Search for the cell housing the specified text and yield its [X, Y] center coordinate. 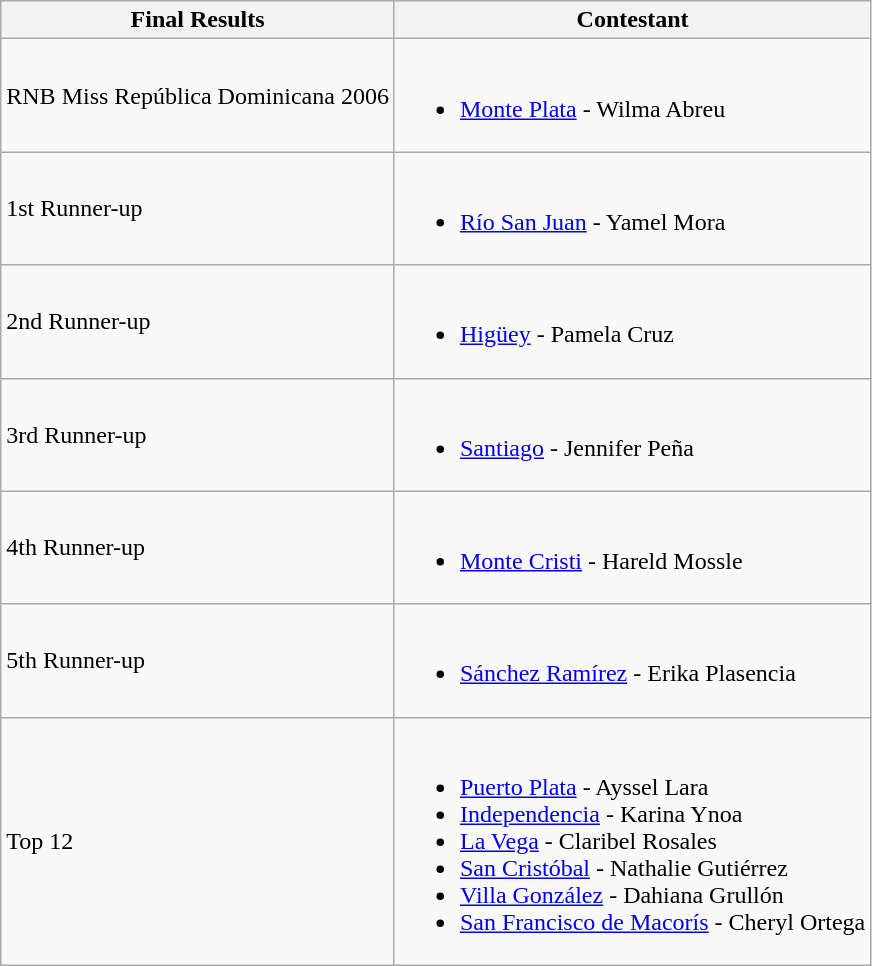
4th Runner-up [198, 548]
Final Results [198, 20]
5th Runner-up [198, 660]
1st Runner-up [198, 208]
2nd Runner-up [198, 322]
Higüey - Pamela Cruz [632, 322]
3rd Runner-up [198, 434]
Santiago - Jennifer Peña [632, 434]
Contestant [632, 20]
Monte Cristi - Hareld Mossle [632, 548]
RNB Miss República Dominicana 2006 [198, 96]
Top 12 [198, 841]
Sánchez Ramírez - Erika Plasencia [632, 660]
Río San Juan - Yamel Mora [632, 208]
Monte Plata - Wilma Abreu [632, 96]
